Capture the cell that displays the provided text and extract its (X, Y) central coordinate. 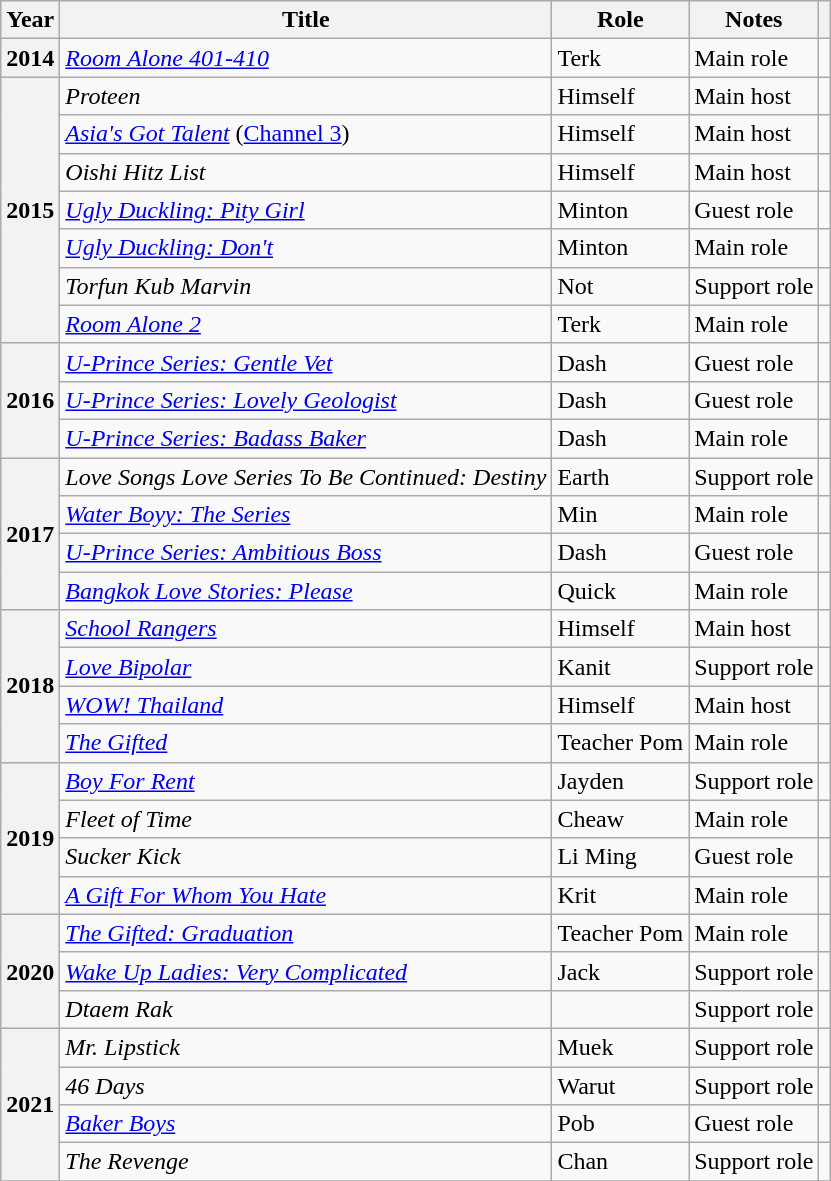
Ugly Duckling: Don't (306, 248)
Notes (754, 20)
U-Prince Series: Badass Baker (306, 438)
WOW! Thailand (306, 705)
Quick (620, 591)
U-Prince Series: Gentle Vet (306, 362)
2014 (30, 58)
Asia's Got Talent (Channel 3) (306, 134)
Li Ming (620, 857)
Room Alone 2 (306, 324)
Oishi Hitz List (306, 172)
Mr. Lipstick (306, 1047)
Krit (620, 895)
Ugly Duckling: Pity Girl (306, 210)
The Revenge (306, 1162)
Proteen (306, 96)
Love Bipolar (306, 667)
2016 (30, 400)
Min (620, 515)
Jack (620, 971)
Earth (620, 477)
The Gifted: Graduation (306, 933)
2015 (30, 210)
Boy For Rent (306, 781)
Dtaem Rak (306, 1009)
Year (30, 20)
Baker Boys (306, 1124)
Kanit (620, 667)
2020 (30, 971)
2018 (30, 686)
Room Alone 401-410 (306, 58)
Fleet of Time (306, 819)
2019 (30, 838)
Title (306, 20)
Torfun Kub Marvin (306, 286)
Sucker Kick (306, 857)
Chan (620, 1162)
Warut (620, 1085)
Jayden (620, 781)
Muek (620, 1047)
46 Days (306, 1085)
School Rangers (306, 629)
Role (620, 20)
2017 (30, 534)
Cheaw (620, 819)
The Gifted (306, 743)
U-Prince Series: Ambitious Boss (306, 553)
Wake Up Ladies: Very Complicated (306, 971)
Water Boyy: The Series (306, 515)
Bangkok Love Stories: Please (306, 591)
U-Prince Series: Lovely Geologist (306, 400)
A Gift For Whom You Hate (306, 895)
Not (620, 286)
Pob (620, 1124)
Love Songs Love Series To Be Continued: Destiny (306, 477)
2021 (30, 1104)
